Locate the cell with the specified text and output its (x, y) center coordinate. 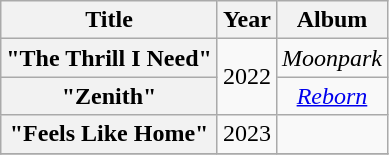
"Feels Like Home" (110, 134)
"Zenith" (110, 96)
"The Thrill I Need" (110, 58)
Reborn (332, 96)
Year (246, 20)
Album (332, 20)
2023 (246, 134)
2022 (246, 77)
Moonpark (332, 58)
Title (110, 20)
